Extract the (x, y) coordinate from the center of the cell holding the provided text.  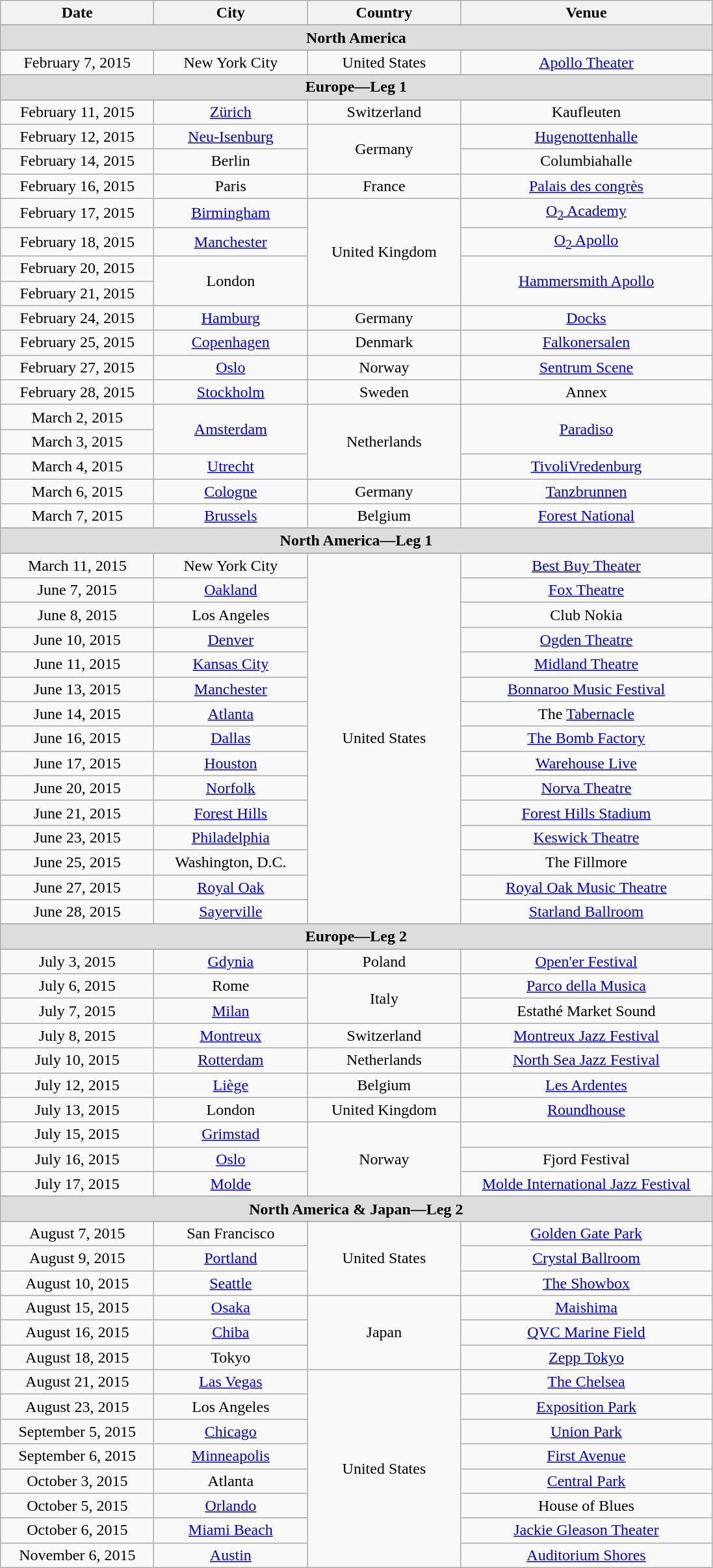
August 7, 2015 (77, 1233)
The Showbox (586, 1283)
July 8, 2015 (77, 1036)
Docks (586, 318)
February 17, 2015 (77, 213)
Minneapolis (231, 1456)
Oakland (231, 590)
Stockholm (231, 392)
Roundhouse (586, 1110)
June 11, 2015 (77, 664)
June 17, 2015 (77, 763)
Portland (231, 1258)
Rotterdam (231, 1060)
Europe—Leg 1 (356, 87)
Neu-Isenburg (231, 137)
Rome (231, 986)
O2 Academy (586, 213)
Berlin (231, 161)
February 20, 2015 (77, 268)
The Fillmore (586, 862)
February 12, 2015 (77, 137)
February 14, 2015 (77, 161)
August 15, 2015 (77, 1308)
Birmingham (231, 213)
Hammersmith Apollo (586, 281)
March 6, 2015 (77, 491)
Sentrum Scene (586, 367)
October 3, 2015 (77, 1481)
Palais des congrès (586, 186)
Amsterdam (231, 429)
Molde (231, 1184)
February 28, 2015 (77, 392)
QVC Marine Field (586, 1333)
Austin (231, 1555)
Utrecht (231, 466)
Zürich (231, 112)
June 28, 2015 (77, 912)
Denmark (384, 343)
Falkonersalen (586, 343)
November 6, 2015 (77, 1555)
August 16, 2015 (77, 1333)
Forest National (586, 516)
Washington, D.C. (231, 862)
Fox Theatre (586, 590)
Hamburg (231, 318)
July 15, 2015 (77, 1134)
Norva Theatre (586, 788)
Ogden Theatre (586, 640)
Forest Hills (231, 813)
Molde International Jazz Festival (586, 1184)
Miami Beach (231, 1530)
North America (356, 38)
September 5, 2015 (77, 1431)
Royal Oak Music Theatre (586, 887)
February 7, 2015 (77, 62)
Exposition Park (586, 1407)
Tanzbrunnen (586, 491)
Houston (231, 763)
Tokyo (231, 1357)
Maishima (586, 1308)
July 3, 2015 (77, 961)
August 10, 2015 (77, 1283)
Italy (384, 999)
Central Park (586, 1481)
Dallas (231, 738)
July 17, 2015 (77, 1184)
Warehouse Live (586, 763)
July 12, 2015 (77, 1085)
Royal Oak (231, 887)
House of Blues (586, 1506)
June 13, 2015 (77, 689)
Columbiahalle (586, 161)
Auditorium Shores (586, 1555)
March 4, 2015 (77, 466)
Starland Ballroom (586, 912)
Las Vegas (231, 1382)
Apollo Theater (586, 62)
Paris (231, 186)
Gdynia (231, 961)
Grimstad (231, 1134)
Liège (231, 1085)
Golden Gate Park (586, 1233)
October 6, 2015 (77, 1530)
June 7, 2015 (77, 590)
Chicago (231, 1431)
Norfolk (231, 788)
September 6, 2015 (77, 1456)
Orlando (231, 1506)
Crystal Ballroom (586, 1258)
June 27, 2015 (77, 887)
North America & Japan—Leg 2 (356, 1209)
Jackie Gleason Theater (586, 1530)
Les Ardentes (586, 1085)
June 25, 2015 (77, 862)
Cologne (231, 491)
Keswick Theatre (586, 837)
Date (77, 13)
March 11, 2015 (77, 566)
Sweden (384, 392)
August 18, 2015 (77, 1357)
Europe—Leg 2 (356, 937)
Hugenottenhalle (586, 137)
O2 Apollo (586, 242)
March 2, 2015 (77, 417)
June 20, 2015 (77, 788)
June 14, 2015 (77, 714)
July 10, 2015 (77, 1060)
Philadelphia (231, 837)
San Francisco (231, 1233)
Osaka (231, 1308)
Best Buy Theater (586, 566)
October 5, 2015 (77, 1506)
Copenhagen (231, 343)
February 27, 2015 (77, 367)
Estathé Market Sound (586, 1011)
Seattle (231, 1283)
Denver (231, 640)
February 16, 2015 (77, 186)
Brussels (231, 516)
February 18, 2015 (77, 242)
July 6, 2015 (77, 986)
August 23, 2015 (77, 1407)
Japan (384, 1333)
Chiba (231, 1333)
North America—Leg 1 (356, 541)
Club Nokia (586, 615)
March 7, 2015 (77, 516)
Milan (231, 1011)
Venue (586, 13)
Zepp Tokyo (586, 1357)
June 8, 2015 (77, 615)
Montreux Jazz Festival (586, 1036)
Paradiso (586, 429)
TivoliVredenburg (586, 466)
July 16, 2015 (77, 1159)
Country (384, 13)
February 24, 2015 (77, 318)
Midland Theatre (586, 664)
Open'er Festival (586, 961)
Bonnaroo Music Festival (586, 689)
Kaufleuten (586, 112)
The Bomb Factory (586, 738)
The Chelsea (586, 1382)
July 13, 2015 (77, 1110)
August 9, 2015 (77, 1258)
Union Park (586, 1431)
July 7, 2015 (77, 1011)
City (231, 13)
Poland (384, 961)
France (384, 186)
February 11, 2015 (77, 112)
June 16, 2015 (77, 738)
February 21, 2015 (77, 293)
February 25, 2015 (77, 343)
North Sea Jazz Festival (586, 1060)
First Avenue (586, 1456)
Sayerville (231, 912)
June 23, 2015 (77, 837)
The Tabernacle (586, 714)
Parco della Musica (586, 986)
Montreux (231, 1036)
June 21, 2015 (77, 813)
Annex (586, 392)
March 3, 2015 (77, 441)
June 10, 2015 (77, 640)
Fjord Festival (586, 1159)
Kansas City (231, 664)
August 21, 2015 (77, 1382)
Forest Hills Stadium (586, 813)
